Return (X, Y) of the center of cell containing provided text 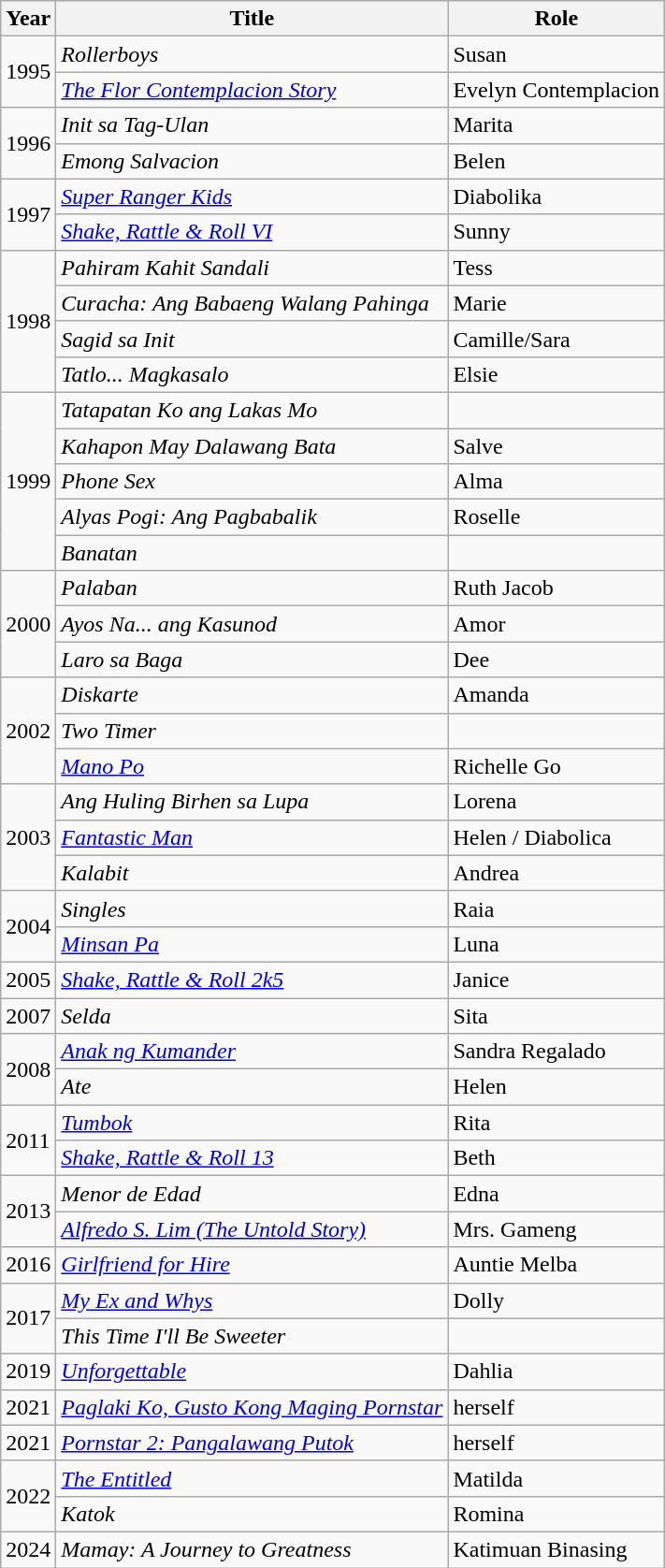
2007 (28, 1015)
Two Timer (253, 731)
Super Ranger Kids (253, 196)
Lorena (557, 802)
Palaban (253, 588)
1996 (28, 143)
Romina (557, 1514)
Menor de Edad (253, 1194)
Mrs. Gameng (557, 1229)
Edna (557, 1194)
2016 (28, 1265)
Paglaki Ko, Gusto Kong Maging Pornstar (253, 1407)
Salve (557, 446)
Beth (557, 1158)
Shake, Rattle & Roll 2k5 (253, 980)
2022 (28, 1496)
Banatan (253, 553)
Year (28, 19)
Tatapatan Ko ang Lakas Mo (253, 410)
Curacha: Ang Babaeng Walang Pahinga (253, 303)
1998 (28, 321)
Pahiram Kahit Sandali (253, 268)
Helen / Diabolica (557, 837)
2004 (28, 926)
2000 (28, 624)
Evelyn Contemplacion (557, 90)
1999 (28, 481)
Laro sa Baga (253, 660)
2008 (28, 1069)
Alyas Pogi: Ang Pagbabalik (253, 517)
Minsan Pa (253, 944)
Sandra Regalado (557, 1052)
2003 (28, 837)
Marie (557, 303)
The Entitled (253, 1478)
Camille/Sara (557, 339)
Rita (557, 1123)
Ayos Na... ang Kasunod (253, 624)
Tumbok (253, 1123)
Mamay: A Journey to Greatness (253, 1549)
Ruth Jacob (557, 588)
Richelle Go (557, 766)
2013 (28, 1212)
Shake, Rattle & Roll 13 (253, 1158)
Matilda (557, 1478)
Unforgettable (253, 1372)
Tatlo... Magkasalo (253, 374)
Roselle (557, 517)
Auntie Melba (557, 1265)
2017 (28, 1318)
Luna (557, 944)
Mano Po (253, 766)
Andrea (557, 873)
2002 (28, 731)
Ang Huling Birhen sa Lupa (253, 802)
Sunny (557, 232)
1997 (28, 214)
Sita (557, 1015)
Janice (557, 980)
Dolly (557, 1300)
Tess (557, 268)
Ate (253, 1087)
Belen (557, 161)
Init sa Tag-Ulan (253, 125)
Dahlia (557, 1372)
Alma (557, 482)
2019 (28, 1372)
The Flor Contemplacion Story (253, 90)
Sagid sa Init (253, 339)
Alfredo S. Lim (The Untold Story) (253, 1229)
Kahapon May Dalawang Bata (253, 446)
2011 (28, 1140)
Pornstar 2: Pangalawang Putok (253, 1443)
2005 (28, 980)
Diskarte (253, 695)
Kalabit (253, 873)
Phone Sex (253, 482)
Diabolika (557, 196)
Helen (557, 1087)
Amor (557, 624)
This Time I'll Be Sweeter (253, 1336)
Title (253, 19)
My Ex and Whys (253, 1300)
Emong Salvacion (253, 161)
1995 (28, 72)
Fantastic Man (253, 837)
Selda (253, 1015)
Susan (557, 54)
Singles (253, 908)
Shake, Rattle & Roll VI (253, 232)
Rollerboys (253, 54)
Girlfriend for Hire (253, 1265)
Anak ng Kumander (253, 1052)
Dee (557, 660)
Katok (253, 1514)
Role (557, 19)
Marita (557, 125)
Raia (557, 908)
Elsie (557, 374)
Amanda (557, 695)
2024 (28, 1549)
Katimuan Binasing (557, 1549)
